Capture the cell that displays the provided text and extract its (x, y) central coordinate. 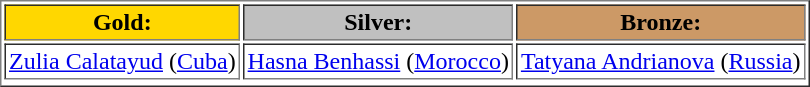
Bronze: (660, 22)
Silver: (378, 22)
Tatyana Andrianova (Russia) (660, 62)
Hasna Benhassi (Morocco) (378, 62)
Zulia Calatayud (Cuba) (122, 62)
Gold: (122, 22)
